Capture the cell that displays the provided text and extract its (x, y) central coordinate. 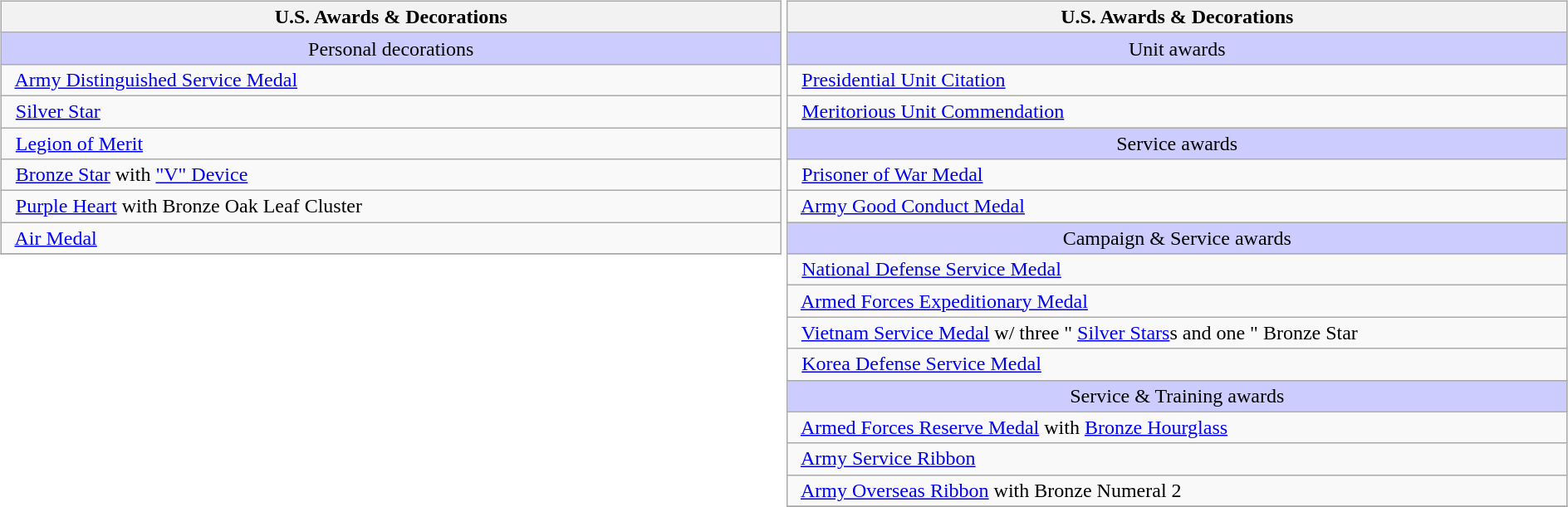
Unit awards (1178, 48)
Meritorious Unit Commendation (1178, 111)
Prisoner of War Medal (1178, 175)
Army Service Ribbon (1178, 459)
Silver Star (390, 111)
Army Distinguished Service Medal (390, 80)
Service & Training awards (1178, 396)
Armed Forces Reserve Medal with Bronze Hourglass (1178, 427)
Campaign & Service awards (1178, 238)
Army Good Conduct Medal (1178, 207)
Bronze Star with "V" Device (390, 175)
National Defense Service Medal (1178, 270)
Air Medal (390, 238)
Vietnam Service Medal w/ three " Silver Starss and one " Bronze Star (1178, 333)
Korea Defense Service Medal (1178, 364)
Purple Heart with Bronze Oak Leaf Cluster (390, 207)
Armed Forces Expeditionary Medal (1178, 301)
Army Overseas Ribbon with Bronze Numeral 2 (1178, 490)
Presidential Unit Citation (1178, 80)
Service awards (1178, 144)
Legion of Merit (390, 144)
Personal decorations (390, 48)
